Determine the [X, Y] coordinate at the center of the cell enclosing the given text.  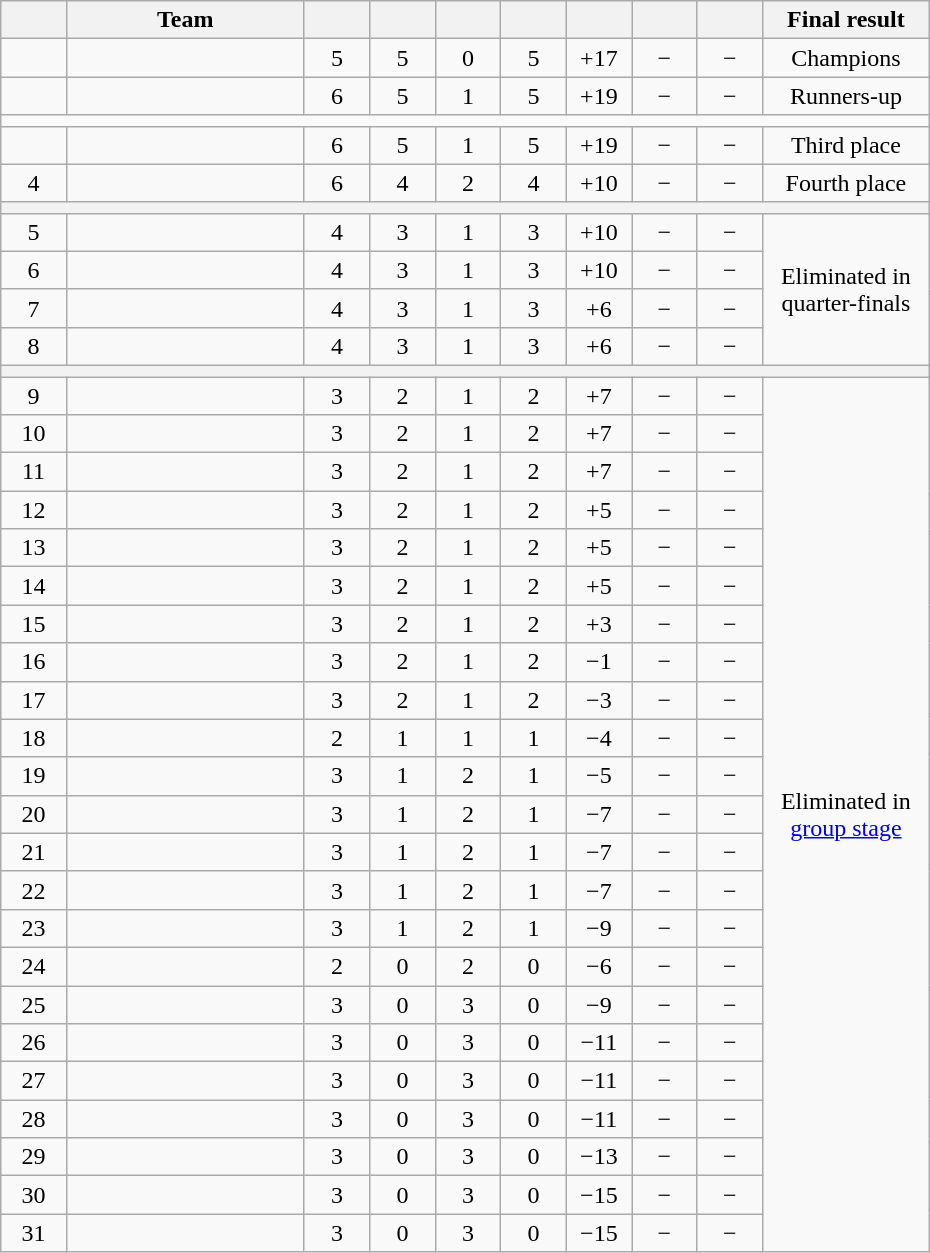
Final result [846, 20]
16 [34, 662]
15 [34, 624]
21 [34, 852]
7 [34, 308]
18 [34, 738]
Champions [846, 58]
24 [34, 966]
13 [34, 548]
22 [34, 890]
27 [34, 1081]
+17 [598, 58]
−6 [598, 966]
23 [34, 928]
9 [34, 395]
Runners-up [846, 96]
10 [34, 434]
−1 [598, 662]
Eliminated in group stage [846, 814]
29 [34, 1157]
26 [34, 1043]
25 [34, 1005]
Team [185, 20]
28 [34, 1119]
Third place [846, 145]
8 [34, 346]
19 [34, 776]
30 [34, 1195]
+3 [598, 624]
−5 [598, 776]
17 [34, 700]
12 [34, 510]
20 [34, 814]
−3 [598, 700]
Eliminated in quarter-finals [846, 289]
11 [34, 472]
−13 [598, 1157]
14 [34, 586]
31 [34, 1233]
−4 [598, 738]
Fourth place [846, 183]
